Extract the [x, y] coordinate from the center of the cell holding the provided text.  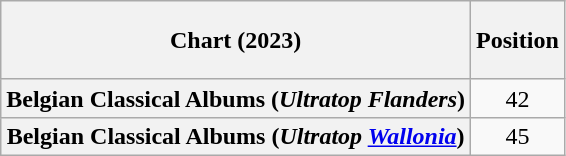
Chart (2023) [236, 40]
45 [518, 136]
Position [518, 40]
Belgian Classical Albums (Ultratop Wallonia) [236, 136]
42 [518, 98]
Belgian Classical Albums (Ultratop Flanders) [236, 98]
